Pinpoint the cell where the given text exists, returning its [x, y] midpoint coordinate. 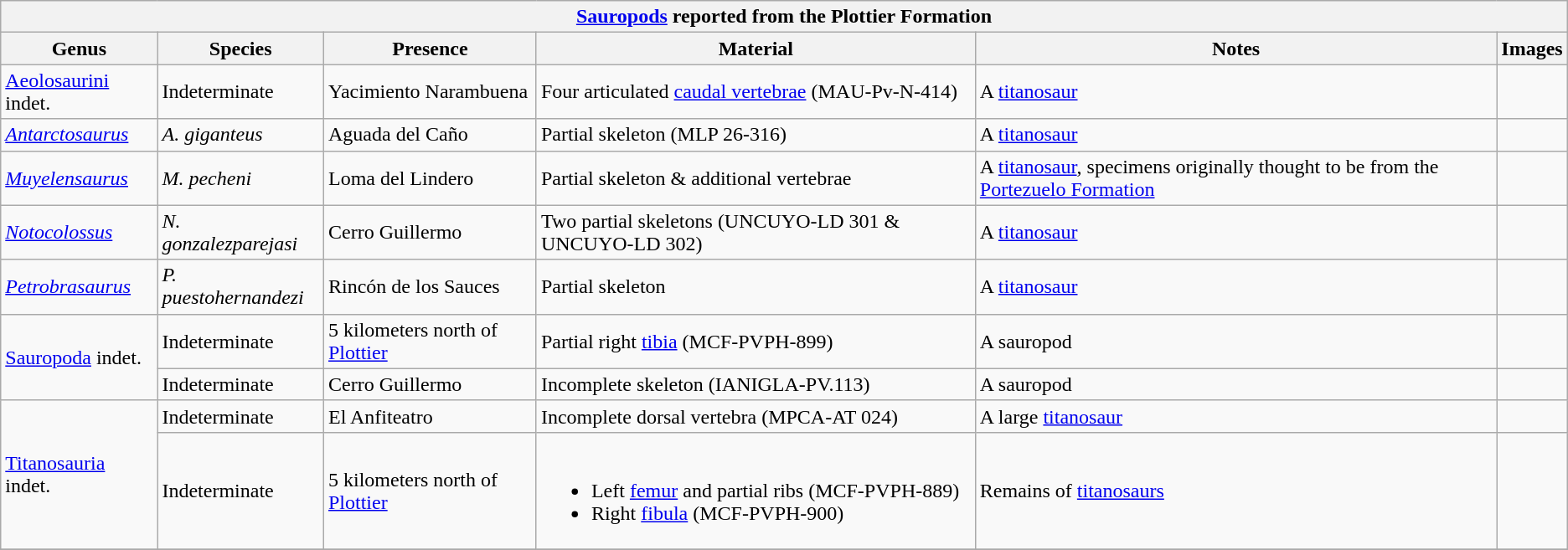
Images [1532, 49]
Antarctosaurus [79, 135]
Genus [79, 49]
Partial right tibia (MCF-PVPH-899) [756, 342]
P. puestohernandezi [241, 286]
Remains of titanosaurs [1235, 491]
Material [756, 49]
Muyelensaurus [79, 177]
Petrobrasaurus [79, 286]
Left femur and partial ribs (MCF-PVPH-889)Right fibula (MCF-PVPH-900) [756, 491]
Presence [430, 49]
Partial skeleton & additional vertebrae [756, 177]
N. gonzalezparejasi [241, 233]
Yacimiento Narambuena [430, 92]
Aguada del Caño [430, 135]
Notes [1235, 49]
Incomplete skeleton (IANIGLA-PV.113) [756, 384]
Aeolosaurini indet. [79, 92]
A large titanosaur [1235, 416]
El Anfiteatro [430, 416]
Notocolossus [79, 233]
A titanosaur, specimens originally thought to be from the Portezuelo Formation [1235, 177]
Loma del Lindero [430, 177]
Rincón de los Sauces [430, 286]
Four articulated caudal vertebrae (MAU-Pv-N-414) [756, 92]
Sauropods reported from the Plottier Formation [784, 17]
Partial skeleton [756, 286]
A. giganteus [241, 135]
Incomplete dorsal vertebra (MPCA-AT 024) [756, 416]
Species [241, 49]
M. pecheni [241, 177]
Sauropoda indet. [79, 357]
Two partial skeletons (UNCUYO-LD 301 & UNCUYO-LD 302) [756, 233]
Titanosauria indet. [79, 475]
Partial skeleton (MLP 26-316) [756, 135]
